Detect which cell encompasses the target text, then output its (x, y) center coordinate. 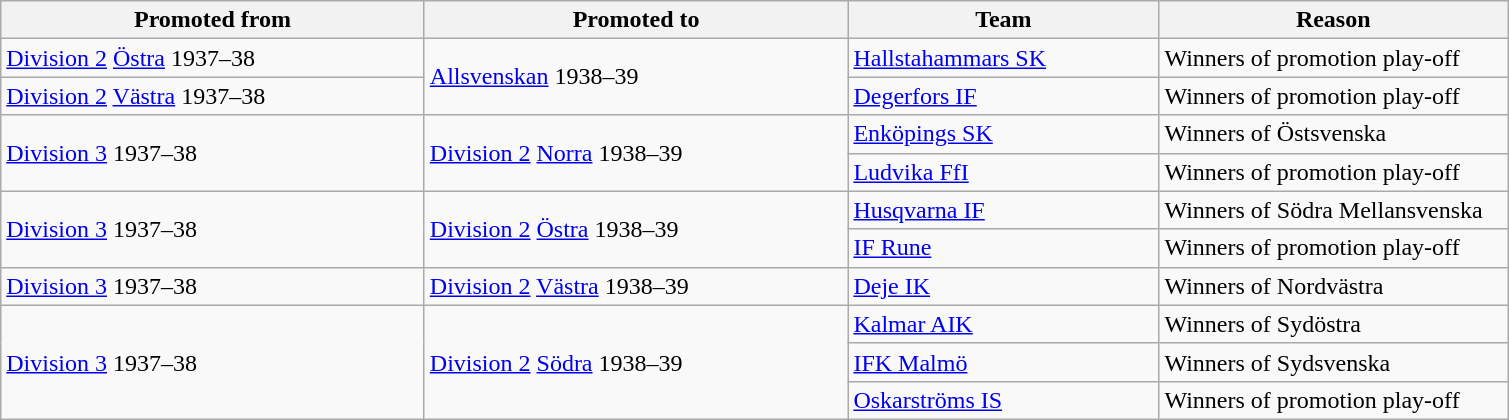
Winners of Sydöstra (1334, 324)
Division 2 Södra 1938–39 (636, 362)
Winners of Östsvenska (1334, 134)
Oskarströms IS (1004, 400)
Winners of Sydsvenska (1334, 362)
Promoted from (213, 20)
Division 2 Västra 1937–38 (213, 96)
Reason (1334, 20)
Enköpings SK (1004, 134)
Allsvenskan 1938–39 (636, 77)
Hallstahammars SK (1004, 58)
Promoted to (636, 20)
Degerfors IF (1004, 96)
IFK Malmö (1004, 362)
Division 2 Östra 1937–38 (213, 58)
Winners of Södra Mellansvenska (1334, 210)
Ludvika FfI (1004, 172)
Husqvarna IF (1004, 210)
Division 2 Östra 1938–39 (636, 229)
IF Rune (1004, 248)
Deje IK (1004, 286)
Division 2 Norra 1938–39 (636, 153)
Division 2 Västra 1938–39 (636, 286)
Team (1004, 20)
Kalmar AIK (1004, 324)
Winners of Nordvästra (1334, 286)
